Capture the cell that displays the provided text and extract its [x, y] central coordinate. 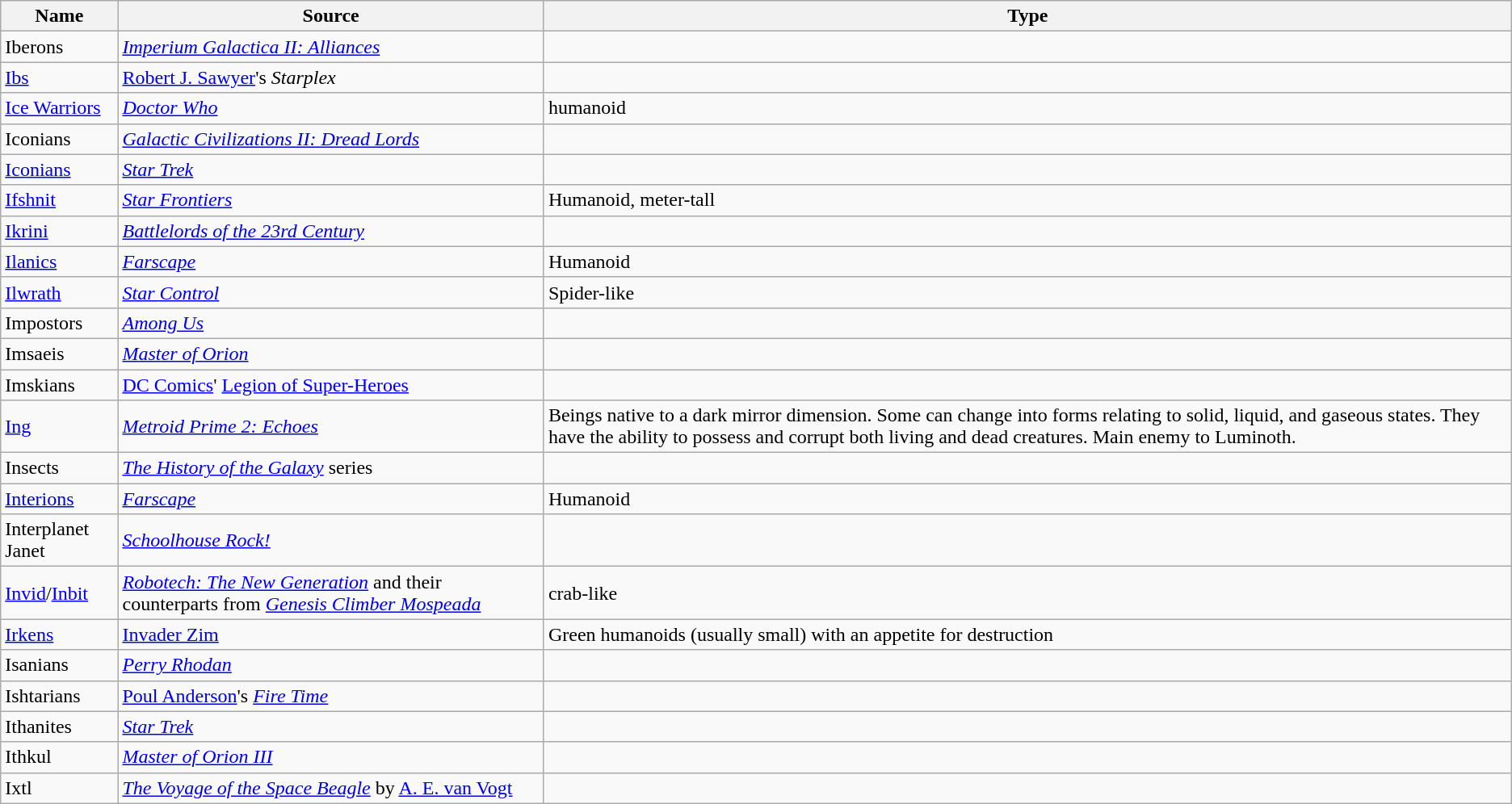
Iberons [60, 47]
Battlelords of the 23rd Century [331, 231]
Isanians [60, 665]
Master of Orion III [331, 757]
Name [60, 16]
Ilwrath [60, 292]
Ixtl [60, 788]
Interplanet Janet [60, 541]
Among Us [331, 323]
Interions [60, 499]
Galactic Civilizations II: Dread Lords [331, 139]
The History of the Galaxy series [331, 468]
Master of Orion [331, 354]
Invid/Inbit [60, 593]
crab-like [1027, 593]
Ithanites [60, 727]
Ibs [60, 77]
Humanoid, meter-tall [1027, 200]
Invader Zim [331, 634]
Imskians [60, 385]
Ing [60, 426]
DC Comics' Legion of Super-Heroes [331, 385]
Source [331, 16]
Star Control [331, 292]
Ithkul [60, 757]
Poul Anderson's Fire Time [331, 696]
Star Frontiers [331, 200]
Schoolhouse Rock! [331, 541]
Green humanoids (usually small) with an appetite for destruction [1027, 634]
Insects [60, 468]
Impostors [60, 323]
Ice Warriors [60, 108]
Doctor Who [331, 108]
Type [1027, 16]
Spider-like [1027, 292]
Ilanics [60, 262]
Perry Rhodan [331, 665]
Imsaeis [60, 354]
Imperium Galactica II: Alliances [331, 47]
Metroid Prime 2: Echoes [331, 426]
Ikrini [60, 231]
Robotech: The New Generation and their counterparts from Genesis Climber Mospeada [331, 593]
Ifshnit [60, 200]
Ishtarians [60, 696]
humanoid [1027, 108]
The Voyage of the Space Beagle by A. E. van Vogt [331, 788]
Irkens [60, 634]
Robert J. Sawyer's Starplex [331, 77]
